Capture the cell that displays the provided text and extract its [X, Y] central coordinate. 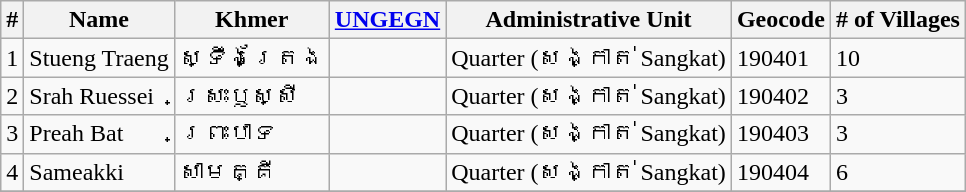
6 [898, 172]
Stueng Traeng [99, 58]
ស្ទឹងត្រែង [252, 58]
Preah Bat [99, 134]
190401 [780, 58]
4 [12, 172]
Sameakki [99, 172]
Administrative Unit [589, 20]
2 [12, 96]
190402 [780, 96]
Srah Ruessei [99, 96]
190403 [780, 134]
UNGEGN [387, 20]
# of Villages [898, 20]
10 [898, 58]
1 [12, 58]
Name [99, 20]
190404 [780, 172]
Khmer [252, 20]
ព្រះបាទ [252, 134]
សាមគ្គី [252, 172]
Geocode [780, 20]
ស្រះឫស្សី [252, 96]
# [12, 20]
